Identify which cell holds the provided text, then report its [x, y] central coordinate. 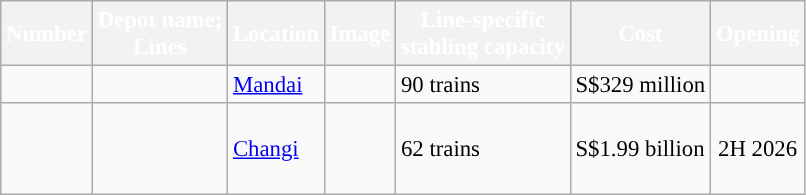
90 trains [484, 85]
62 trains [484, 149]
Changi [276, 149]
Image [360, 34]
S$329 million [640, 85]
Opening [757, 34]
Mandai [276, 85]
S$1.99 billion [640, 149]
Number [47, 34]
Depot name;Lines [160, 34]
Cost [640, 34]
Location [276, 34]
2H 2026 [757, 149]
Line-specificstabling capacity [484, 34]
